Return the [x, y] coordinate for the center point of the cell that contains the specified text.  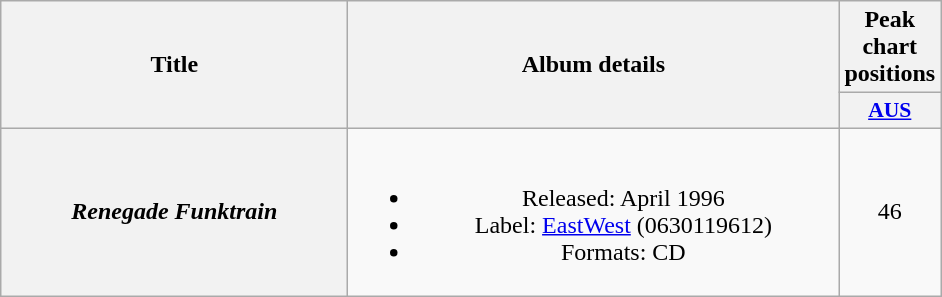
Released: April 1996Label: EastWest (0630119612)Formats: CD [594, 212]
Album details [594, 65]
AUS [890, 111]
46 [890, 212]
Title [174, 65]
Renegade Funktrain [174, 212]
Peak chart positions [890, 47]
